Provide the (X, Y) coordinate of the cell's center where the given text is located.  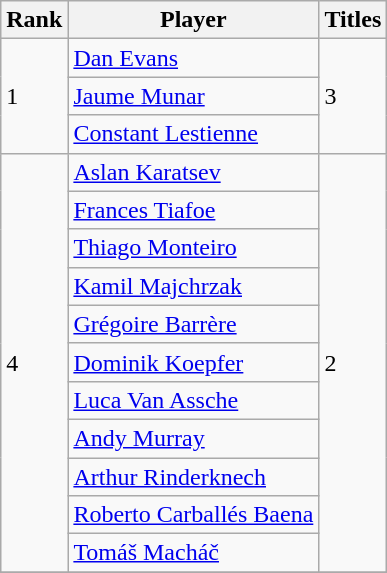
Aslan Karatsev (194, 172)
2 (353, 362)
Kamil Majchrzak (194, 286)
Tomáš Macháč (194, 553)
Player (194, 20)
3 (353, 96)
Andy Murray (194, 438)
Dominik Koepfer (194, 362)
Dan Evans (194, 58)
Thiago Monteiro (194, 248)
Frances Tiafoe (194, 210)
Arthur Rinderknech (194, 477)
1 (34, 96)
Rank (34, 20)
Constant Lestienne (194, 134)
Jaume Munar (194, 96)
Roberto Carballés Baena (194, 515)
4 (34, 362)
Grégoire Barrère (194, 324)
Titles (353, 20)
Luca Van Assche (194, 400)
